Return [x, y] of the center of cell containing provided text 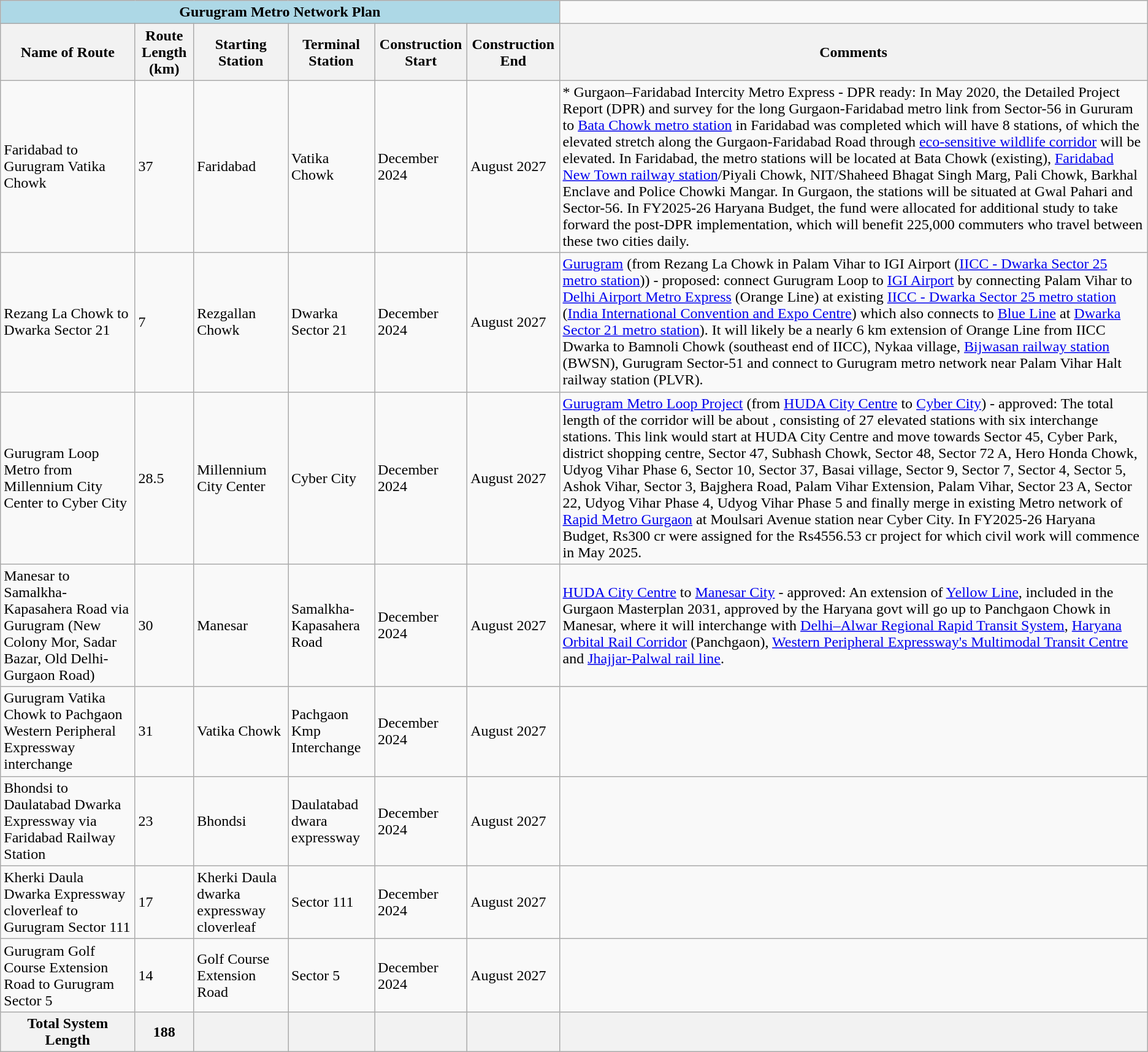
Gurugram Vatika Chowk to Pachgaon Western Peripheral Expressway interchange [67, 731]
31 [164, 731]
Golf Course Extension Road [241, 975]
Sector 111 [331, 902]
Daulatabad dwara expressway [331, 821]
Name of Route [67, 52]
Sector 5 [331, 975]
Bhondsi to Daulatabad Dwarka Expressway via Faridabad Railway Station [67, 821]
17 [164, 902]
Gurugram Loop Metro from Millennium City Center to Cyber City [67, 478]
Total System Length [67, 1031]
Faridabad to Gurugram Vatika Chowk [67, 167]
Construction End [513, 52]
Pachgaon Kmp Interchange [331, 731]
Samalkha-Kapasahera Road [331, 625]
Faridabad [241, 167]
Manesar [241, 625]
Starting Station [241, 52]
Cyber City [331, 478]
Manesar to Samalkha-Kapasahera Road via Gurugram (New Colony Mor, Sadar Bazar, Old Delhi-Gurgaon Road) [67, 625]
Millennium City Center [241, 478]
Kherki Daula Dwarka Expressway cloverleaf to Gurugram Sector 111 [67, 902]
37 [164, 167]
23 [164, 821]
Construction Start [421, 52]
Rezgallan Chowk [241, 322]
Bhondsi [241, 821]
Terminal Station [331, 52]
Rezang La Chowk to Dwarka Sector 21 [67, 322]
Dwarka Sector 21 [331, 322]
Kherki Daula dwarka expressway cloverleaf [241, 902]
Gurugram Metro Network Plan [280, 12]
30 [164, 625]
Gurugram Golf Course Extension Road to Gurugram Sector 5 [67, 975]
Comments [854, 52]
Route Length (km) [164, 52]
7 [164, 322]
14 [164, 975]
28.5 [164, 478]
188 [164, 1031]
